Find where the given text appears and provide that cell's center as (X, Y) coordinate. 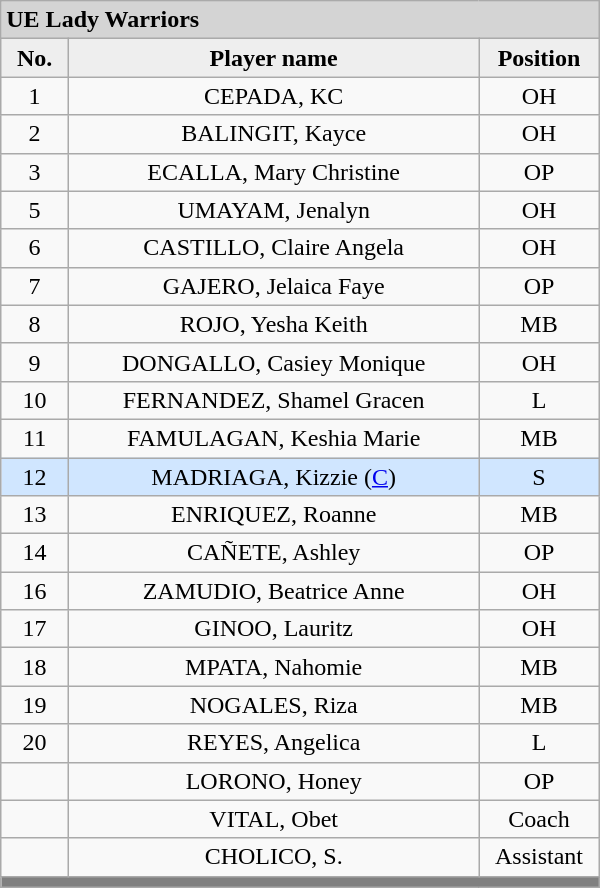
CASTILLO, Claire Angela (274, 248)
16 (35, 591)
No. (35, 58)
LORONO, Honey (274, 781)
5 (35, 210)
BALINGIT, Kayce (274, 134)
18 (35, 667)
FERNANDEZ, Shamel Gracen (274, 400)
Player name (274, 58)
13 (35, 515)
UMAYAM, Jenalyn (274, 210)
GINOO, Lauritz (274, 629)
CEPADA, KC (274, 96)
7 (35, 286)
CHOLICO, S. (274, 857)
8 (35, 324)
S (539, 477)
VITAL, Obet (274, 819)
MADRIAGA, Kizzie (C) (274, 477)
19 (35, 705)
10 (35, 400)
ECALLA, Mary Christine (274, 172)
11 (35, 438)
ROJO, Yesha Keith (274, 324)
3 (35, 172)
FAMULAGAN, Keshia Marie (274, 438)
17 (35, 629)
Coach (539, 819)
DONGALLO, Casiey Monique (274, 362)
Position (539, 58)
14 (35, 553)
1 (35, 96)
CAÑETE, Ashley (274, 553)
REYES, Angelica (274, 743)
9 (35, 362)
NOGALES, Riza (274, 705)
GAJERO, Jelaica Faye (274, 286)
UE Lady Warriors (300, 20)
Assistant (539, 857)
ENRIQUEZ, Roanne (274, 515)
6 (35, 248)
20 (35, 743)
2 (35, 134)
ZAMUDIO, Beatrice Anne (274, 591)
MPATA, Nahomie (274, 667)
12 (35, 477)
